For the text-containing cell, return its midpoint in (x, y) coordinate format. 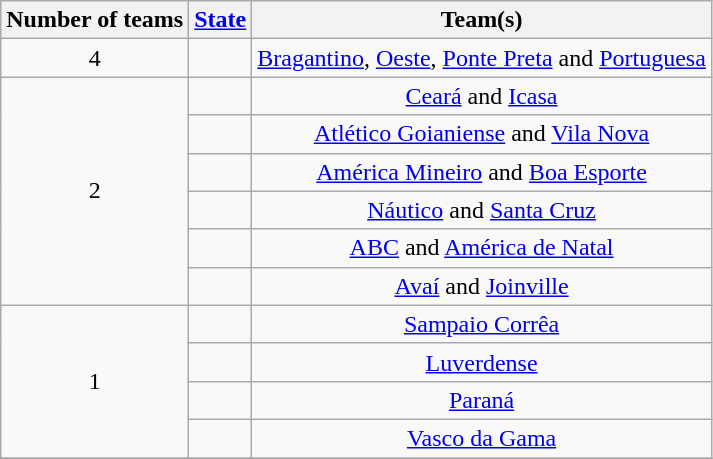
América Mineiro and Boa Esporte (482, 172)
Luverdense (482, 362)
Avaí and Joinville (482, 286)
Sampaio Corrêa (482, 324)
Bragantino, Oeste, Ponte Preta and Portuguesa (482, 58)
Number of teams (95, 20)
Vasco da Gama (482, 438)
2 (95, 191)
State (220, 20)
ABC and América de Natal (482, 248)
Paraná (482, 400)
4 (95, 58)
Atlético Goianiense and Vila Nova (482, 134)
1 (95, 381)
Ceará and Icasa (482, 96)
Team(s) (482, 20)
Náutico and Santa Cruz (482, 210)
